Find where the given text appears and provide that cell's center as (X, Y) coordinate. 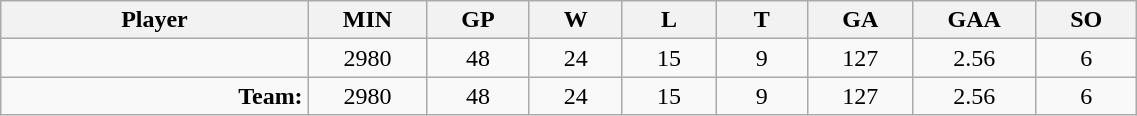
W (576, 20)
Team: (154, 96)
T (762, 20)
L (668, 20)
GP (478, 20)
MIN (368, 20)
Player (154, 20)
GA (860, 20)
GAA (974, 20)
SO (1086, 20)
